Provide the (x, y) coordinate of the cell's center where the given text is located.  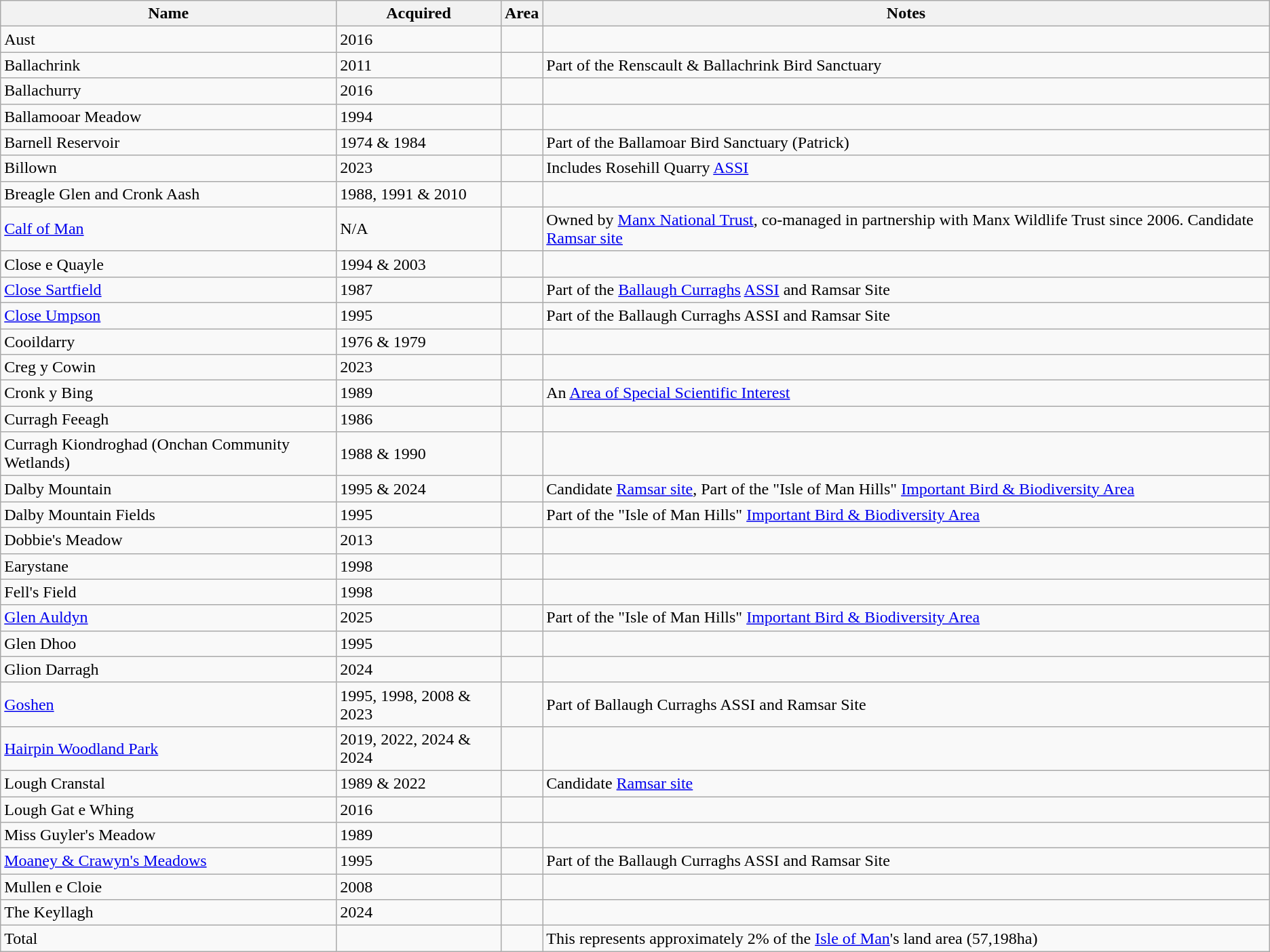
Moaney & Crawyn's Meadows (168, 861)
Curragh Feeagh (168, 419)
Area (521, 14)
N/A (419, 229)
Close e Quayle (168, 264)
Creg y Cowin (168, 368)
Candidate Ramsar site, Part of the "Isle of Man Hills" Important Bird & Biodiversity Area (906, 489)
Ballachrink (168, 65)
Total (168, 938)
Dobbie's Meadow (168, 540)
Mullen e Cloie (168, 887)
Aust (168, 39)
Owned by Manx National Trust, co-managed in partnership with Manx Wildlife Trust since 2006. Candidate Ramsar site (906, 229)
Notes (906, 14)
An Area of Special Scientific Interest (906, 393)
The Keyllagh (168, 913)
2013 (419, 540)
1976 & 1979 (419, 341)
Hairpin Woodland Park (168, 749)
Fell's Field (168, 592)
1986 (419, 419)
Glen Auldyn (168, 618)
Part of the Ballamoar Bird Sanctuary (Patrick) (906, 142)
Part of the Renscault & Ballachrink Bird Sanctuary (906, 65)
2011 (419, 65)
Dalby Mountain (168, 489)
Dalby Mountain Fields (168, 515)
Billown (168, 168)
1988, 1991 & 2010 (419, 194)
Lough Cranstal (168, 783)
1995 & 2024 (419, 489)
Calf of Man (168, 229)
1989 & 2022 (419, 783)
Barnell Reservoir (168, 142)
Name (168, 14)
Miss Guyler's Meadow (168, 835)
Cooildarry (168, 341)
Breagle Glen and Cronk Aash (168, 194)
2008 (419, 887)
Glen Dhoo (168, 643)
Close Sartfield (168, 290)
Ballamooar Meadow (168, 117)
2019, 2022, 2024 & 2024 (419, 749)
Ballachurry (168, 91)
2025 (419, 618)
1974 & 1984 (419, 142)
Cronk y Bing (168, 393)
Glion Darragh (168, 669)
1994 & 2003 (419, 264)
1987 (419, 290)
1988 & 1990 (419, 454)
Curragh Kiondroghad (Onchan Community Wetlands) (168, 454)
Candidate Ramsar site (906, 783)
Lough Gat e Whing (168, 809)
Includes Rosehill Quarry ASSI (906, 168)
Close Umpson (168, 315)
Part of Ballaugh Curraghs ASSI and Ramsar Site (906, 704)
1994 (419, 117)
Goshen (168, 704)
Earystane (168, 566)
1995, 1998, 2008 & 2023 (419, 704)
Acquired (419, 14)
This represents approximately 2% of the Isle of Man's land area (57,198ha) (906, 938)
